Return [x, y] of the center of cell containing provided text 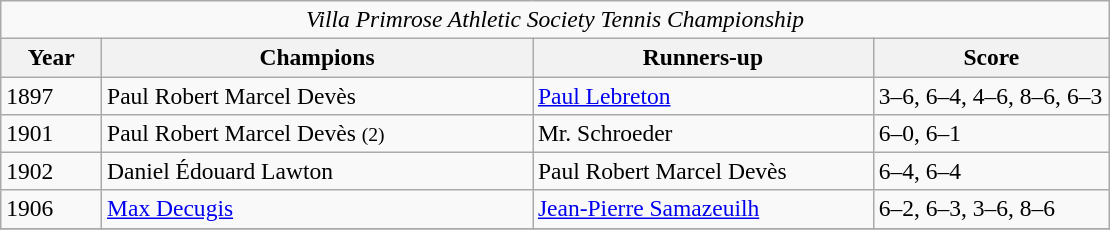
Paul Lebreton [702, 95]
6–2, 6–3, 3–6, 8–6 [991, 209]
Villa Primrose Athletic Society Tennis Championship [555, 19]
1897 [52, 95]
Mr. Schroeder [702, 133]
Runners-up [702, 57]
6–0, 6–1 [991, 133]
Year [52, 57]
6–4, 6–4 [991, 171]
Score [991, 57]
1906 [52, 209]
Paul Robert Marcel Devès (2) [318, 133]
Champions [318, 57]
1902 [52, 171]
3–6, 6–4, 4–6, 8–6, 6–3 [991, 95]
Max Decugis [318, 209]
Daniel Édouard Lawton [318, 171]
1901 [52, 133]
Jean-Pierre Samazeuilh [702, 209]
